Locate the cell with the specified text and output its [x, y] center coordinate. 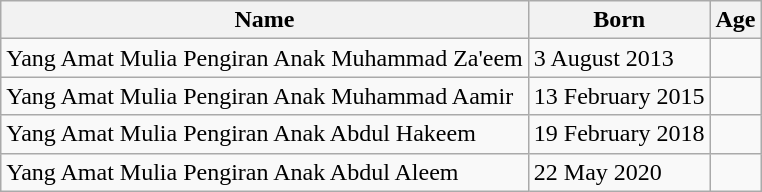
13 February 2015 [619, 96]
Born [619, 20]
19 February 2018 [619, 134]
Name [265, 20]
3 August 2013 [619, 58]
Yang Amat Mulia Pengiran Anak Muhammad Aamir [265, 96]
Age [736, 20]
Yang Amat Mulia Pengiran Anak Muhammad Za'eem [265, 58]
Yang Amat Mulia Pengiran Anak Abdul Aleem [265, 172]
Yang Amat Mulia Pengiran Anak Abdul Hakeem [265, 134]
22 May 2020 [619, 172]
